Output the [X, Y] coordinate of the center of the cell containing the given text.  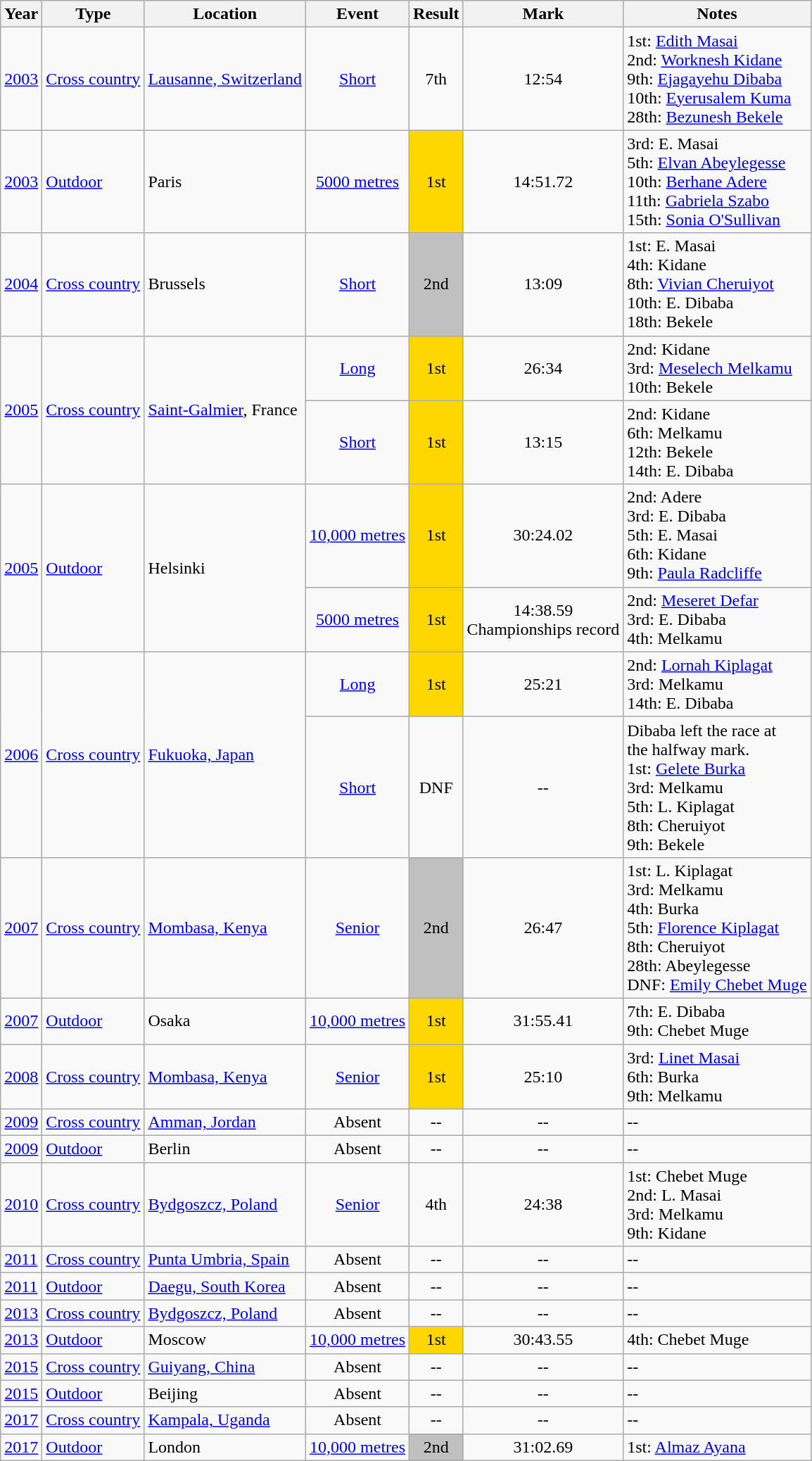
Mark [543, 14]
Osaka [225, 1020]
12:54 [543, 79]
2008 [21, 1077]
14:38.59Championships record [543, 619]
24:38 [543, 1205]
26:47 [543, 928]
1st: Chebet Muge2nd: L. Masai3rd: Melkamu9th: Kidane [717, 1205]
1st: Almaz Ayana [717, 1447]
Notes [717, 14]
Punta Umbria, Spain [225, 1260]
Helsinki [225, 568]
Beijing [225, 1393]
1st: L. Kiplagat3rd: Melkamu4th: Burka5th: Florence Kiplagat8th: Cheruiyot28th: AbeylegesseDNF: Emily Chebet Muge [717, 928]
Year [21, 14]
2nd: Adere3rd: E. Dibaba5th: E. Masai6th: Kidane9th: Paula Radcliffe [717, 536]
2004 [21, 284]
London [225, 1447]
2nd: Meseret Defar3rd: E. Dibaba4th: Melkamu [717, 619]
Moscow [225, 1340]
Guiyang, China [225, 1367]
14:51.72 [543, 182]
Amman, Jordan [225, 1122]
Lausanne, Switzerland [225, 79]
26:34 [543, 368]
31:02.69 [543, 1447]
2nd: Kidane6th: Melkamu12th: Bekele14th: E. Dibaba [717, 442]
Fukuoka, Japan [225, 754]
Brussels [225, 284]
2006 [21, 754]
2010 [21, 1205]
30:43.55 [543, 1340]
2nd: Kidane3rd: Meselech Melkamu10th: Bekele [717, 368]
25:10 [543, 1077]
Location [225, 14]
30:24.02 [543, 536]
Dibaba left the race atthe halfway mark.1st: Gelete Burka3rd: Melkamu5th: L. Kiplagat8th: Cheruiyot9th: Bekele [717, 787]
Event [357, 14]
4th: Chebet Muge [717, 1340]
31:55.41 [543, 1020]
3rd: E. Masai5th: Elvan Abeylegesse10th: Berhane Adere11th: Gabriela Szabo15th: Sonia O'Sullivan [717, 182]
7th [436, 79]
1st: E. Masai4th: Kidane8th: Vivian Cheruiyot10th: E. Dibaba18th: Bekele [717, 284]
3rd: Linet Masai6th: Burka9th: Melkamu [717, 1077]
4th [436, 1205]
25:21 [543, 684]
13:09 [543, 284]
2nd: Lornah Kiplagat3rd: Melkamu14th: E. Dibaba [717, 684]
Kampala, Uganda [225, 1420]
Berlin [225, 1149]
7th: E. Dibaba9th: Chebet Muge [717, 1020]
1st: Edith Masai2nd: Worknesh Kidane9th: Ejagayehu Dibaba10th: Eyerusalem Kuma28th: Bezunesh Bekele [717, 79]
Paris [225, 182]
Result [436, 14]
DNF [436, 787]
Daegu, South Korea [225, 1286]
Type [93, 14]
13:15 [543, 442]
Saint-Galmier, France [225, 410]
